Identify which cell holds the provided text, then report its [x, y] central coordinate. 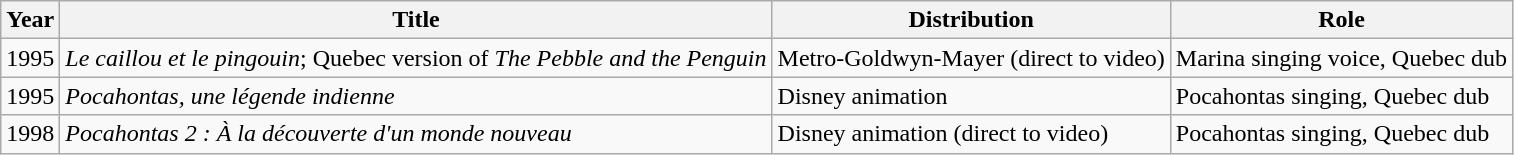
Title [416, 20]
Disney animation [971, 96]
Marina singing voice, Quebec dub [1341, 58]
1998 [30, 134]
Year [30, 20]
Pocahontas, une légende indienne [416, 96]
Pocahontas 2 : À la découverte d'un monde nouveau [416, 134]
Metro-Goldwyn-Mayer (direct to video) [971, 58]
Disney animation (direct to video) [971, 134]
Distribution [971, 20]
Role [1341, 20]
Le caillou et le pingouin; Quebec version of The Pebble and the Penguin [416, 58]
